Extract the [X, Y] coordinate from the center of the cell holding the provided text.  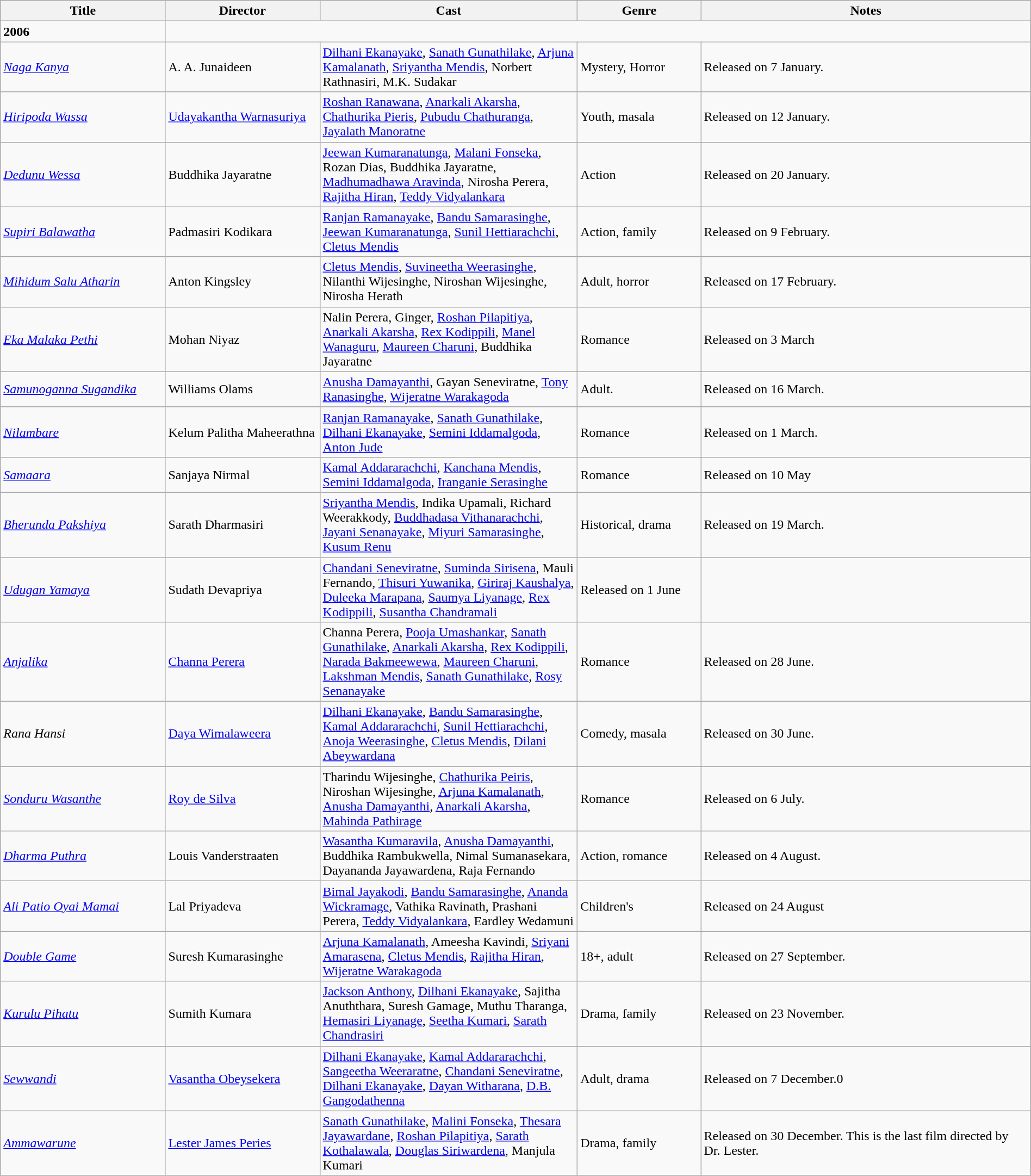
Sudath Devapriya [243, 590]
Wasantha Kumaravila, Anusha Damayanthi, Buddhika Rambukwella, Nimal Sumanasekara, Dayananda Jayawardena, Raja Fernando [449, 856]
Ranjan Ramanayake, Bandu Samarasinghe, Jeewan Kumaranatunga, Sunil Hettiarachchi, Cletus Mendis [449, 232]
Ammawarune [83, 1143]
Action [639, 174]
Sanath Gunathilake, Malini Fonseka, Thesara Jayawardane, Roshan Pilapitiya, Sarath Kothalawala, Douglas Siriwardena, Manjula Kumari [449, 1143]
Roshan Ranawana, Anarkali Akarsha, Chathurika Pieris, Pubudu Chathuranga, Jayalath Manoratne [449, 117]
Anton Kingsley [243, 282]
Released on 27 September. [866, 956]
Lal Priyadeva [243, 906]
Louis Vanderstraaten [243, 856]
Sonduru Wasanthe [83, 799]
Bherunda Pakshiya [83, 524]
Released on 10 May [866, 474]
Buddhika Jayaratne [243, 174]
Kurulu Pihatu [83, 1014]
Historical, drama [639, 524]
Dharma Puthra [83, 856]
Released on 24 August [866, 906]
Action, family [639, 232]
Sanjaya Nirmal [243, 474]
Title [83, 11]
Released on 23 November. [866, 1014]
Bimal Jayakodi, Bandu Samarasinghe, Ananda Wickramage, Vathika Ravinath, Prashani Perera, Teddy Vidyalankara, Eardley Wedamuni [449, 906]
Jeewan Kumaranatunga, Malani Fonseka, Rozan Dias, Buddhika Jayaratne, Madhumadhawa Aravinda, Nirosha Perera, Rajitha Hiran, Teddy Vidyalankara [449, 174]
Vasantha Obeysekera [243, 1078]
Roy de Silva [243, 799]
Released on 30 June. [866, 734]
Williams Olams [243, 389]
Dilhani Ekanayake, Kamal Addararachchi, Sangeetha Weeraratne, Chandani Seneviratne, Dilhani Ekanayake, Dayan Witharana, D.B. Gangodathenna [449, 1078]
Samaara [83, 474]
Released on 1 March. [866, 432]
Daya Wimalaweera [243, 734]
Naga Kanya [83, 67]
18+, adult [639, 956]
Hiripoda Wassa [83, 117]
Released on 7 January. [866, 67]
Released on 12 January. [866, 117]
Mohan Niyaz [243, 339]
Rana Hansi [83, 734]
Released on 1 June [639, 590]
Cletus Mendis, Suvineetha Weerasinghe, Nilanthi Wijesinghe, Niroshan Wijesinghe, Nirosha Herath [449, 282]
Ranjan Ramanayake, Sanath Gunathilake, Dilhani Ekanayake, Semini Iddamalgoda, Anton Jude [449, 432]
Released on 9 February. [866, 232]
Action, romance [639, 856]
Jackson Anthony, Dilhani Ekanayake, Sajitha Anuththara, Suresh Gamage, Muthu Tharanga, Hemasiri Liyanage, Seetha Kumari, Sarath Chandrasiri [449, 1014]
Adult. [639, 389]
Released on 3 March [866, 339]
A. A. Junaideen [243, 67]
Released on 4 August. [866, 856]
Adult, drama [639, 1078]
Arjuna Kamalanath, Ameesha Kavindi, Sriyani Amarasena, Cletus Mendis, Rajitha Hiran, Wijeratne Warakagoda [449, 956]
Released on 16 March. [866, 389]
Sarath Dharmasiri [243, 524]
2006 [83, 32]
Cast [449, 11]
Anusha Damayanthi, Gayan Seneviratne, Tony Ranasinghe, Wijeratne Warakagoda [449, 389]
Udugan Yamaya [83, 590]
Director [243, 11]
Double Game [83, 956]
Tharindu Wijesinghe, Chathurika Peiris, Niroshan Wijesinghe, Arjuna Kamalanath, Anusha Damayanthi, Anarkali Akarsha, Mahinda Pathirage [449, 799]
Children's [639, 906]
Ali Patio Oyai Mamai [83, 906]
Nalin Perera, Ginger, Roshan Pilapitiya, Anarkali Akarsha, Rex Kodippili, Manel Wanaguru, Maureen Charuni, Buddhika Jayaratne [449, 339]
Notes [866, 11]
Released on 20 January. [866, 174]
Comedy, masala [639, 734]
Nilambare [83, 432]
Sumith Kumara [243, 1014]
Mihidum Salu Atharin [83, 282]
Mystery, Horror [639, 67]
Eka Malaka Pethi [83, 339]
Samunoganna Sugandika [83, 389]
Dilhani Ekanayake, Sanath Gunathilake, Arjuna Kamalanath, Sriyantha Mendis, Norbert Rathnasiri, M.K. Sudakar [449, 67]
Channa Perera [243, 662]
Padmasiri Kodikara [243, 232]
Dilhani Ekanayake, Bandu Samarasinghe, Kamal Addararachchi, Sunil Hettiarachchi, Anoja Weerasinghe, Cletus Mendis, Dilani Abeywardana [449, 734]
Kamal Addararachchi, Kanchana Mendis, Semini Iddamalgoda, Iranganie Serasinghe [449, 474]
Released on 6 July. [866, 799]
Udayakantha Warnasuriya [243, 117]
Sriyantha Mendis, Indika Upamali, Richard Weerakkody, Buddhadasa Vithanarachchi, Jayani Senanayake, Miyuri Samarasinghe, Kusum Renu [449, 524]
Lester James Peries [243, 1143]
Released on 7 December.0 [866, 1078]
Sewwandi [83, 1078]
Released on 30 December. This is the last film directed by Dr. Lester. [866, 1143]
Dedunu Wessa [83, 174]
Adult, horror [639, 282]
Released on 19 March. [866, 524]
Genre [639, 11]
Youth, masala [639, 117]
Anjalika [83, 662]
Supiri Balawatha [83, 232]
Suresh Kumarasinghe [243, 956]
Kelum Palitha Maheerathna [243, 432]
Released on 28 June. [866, 662]
Released on 17 February. [866, 282]
